Pinpoint the cell where the given text exists, returning its [x, y] midpoint coordinate. 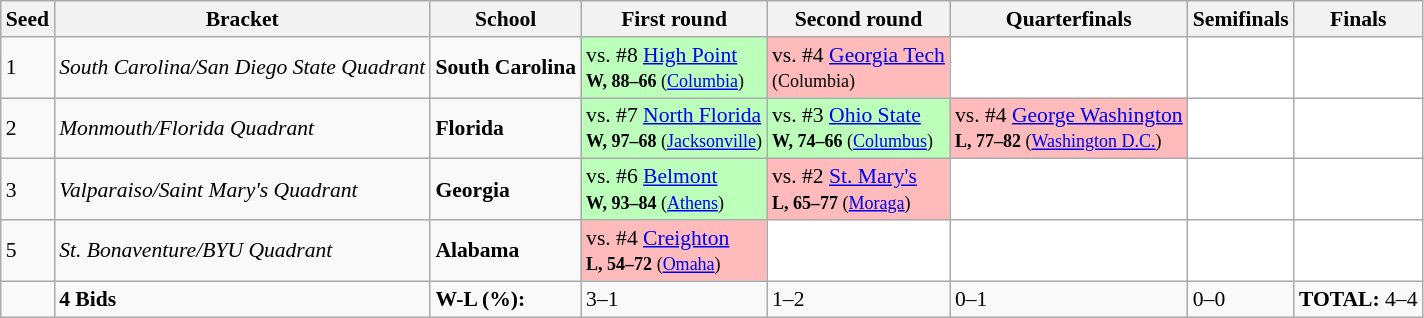
W-L (%): [506, 299]
St. Bonaventure/BYU Quadrant [242, 250]
TOTAL: 4–4 [1358, 299]
South Carolina [506, 68]
3 [28, 190]
vs. #3 Ohio StateW, 74–66 (Columbus) [858, 128]
vs. #7 North FloridaW, 97–68 (Jacksonville) [674, 128]
Bracket [242, 19]
Semifinals [1241, 19]
vs. #4 Georgia Tech(Columbia) [858, 68]
vs. #8 High PointW, 88–66 (Columbia) [674, 68]
3–1 [674, 299]
vs. #4 CreightonL, 54–72 (Omaha) [674, 250]
5 [28, 250]
0–0 [1241, 299]
vs. #6 BelmontW, 93–84 (Athens) [674, 190]
Second round [858, 19]
4 Bids [242, 299]
Valparaiso/Saint Mary's Quadrant [242, 190]
Finals [1358, 19]
1–2 [858, 299]
2 [28, 128]
School [506, 19]
South Carolina/San Diego State Quadrant [242, 68]
Monmouth/Florida Quadrant [242, 128]
vs. #4 George WashingtonL, 77–82 (Washington D.C.) [1069, 128]
0–1 [1069, 299]
Florida [506, 128]
First round [674, 19]
Alabama [506, 250]
Quarterfinals [1069, 19]
Georgia [506, 190]
vs. #2 St. Mary'sL, 65–77 (Moraga) [858, 190]
Seed [28, 19]
1 [28, 68]
